Detect which cell encompasses the target text, then output its [X, Y] center coordinate. 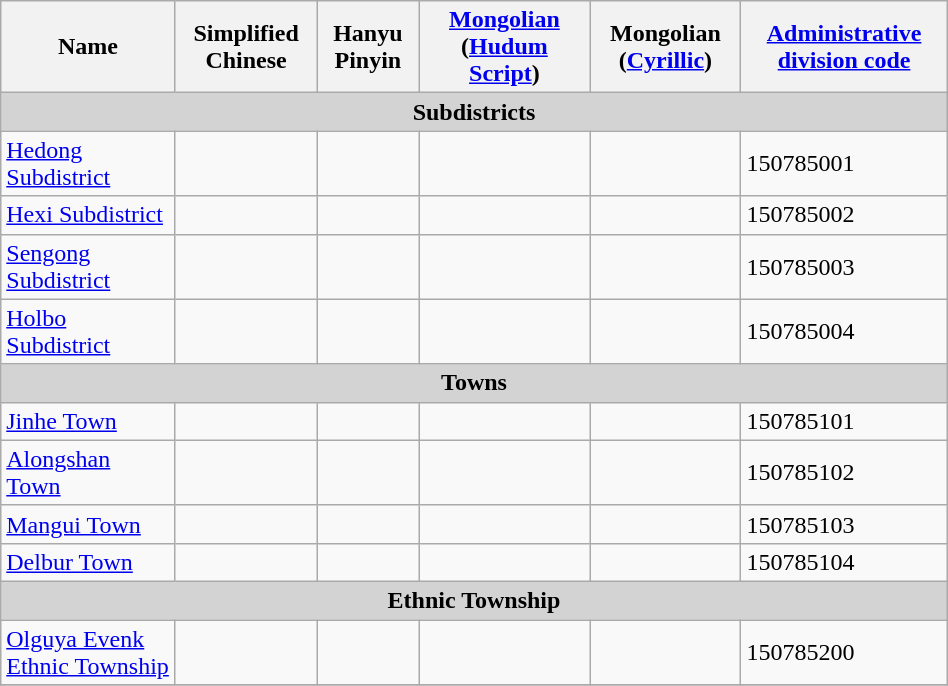
150785104 [844, 562]
150785200 [844, 652]
Delbur Town [88, 562]
Administrative division code [844, 47]
Subdistricts [474, 112]
Hanyu Pinyin [368, 47]
150785102 [844, 472]
Towns [474, 383]
Ethnic Township [474, 600]
Mongolian (Cyrillic) [666, 47]
Mangui Town [88, 524]
Olguya Evenk Ethnic Township [88, 652]
150785103 [844, 524]
150785001 [844, 164]
Simplified Chinese [246, 47]
Alongshan Town [88, 472]
Name [88, 47]
150785002 [844, 215]
150785003 [844, 266]
150785004 [844, 332]
Mongolian (Hudum Script) [504, 47]
150785101 [844, 421]
Sengong Subdistrict [88, 266]
Hexi Subdistrict [88, 215]
Hedong Subdistrict [88, 164]
Holbo Subdistrict [88, 332]
Jinhe Town [88, 421]
